Pinpoint the cell where the given text exists, returning its [x, y] midpoint coordinate. 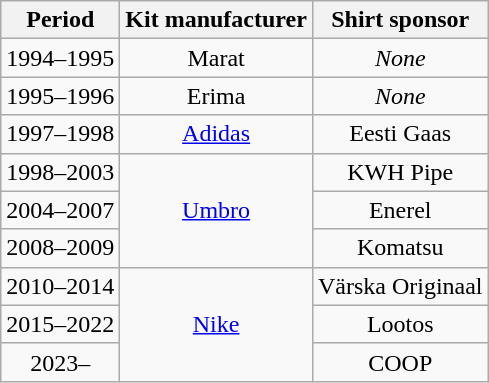
2023– [60, 362]
Period [60, 20]
Marat [216, 58]
Värska Originaal [400, 286]
KWH Pipe [400, 172]
2010–2014 [60, 286]
2008–2009 [60, 248]
Adidas [216, 134]
2004–2007 [60, 210]
Lootos [400, 324]
COOP [400, 362]
Umbro [216, 210]
Eesti Gaas [400, 134]
1995–1996 [60, 96]
Enerel [400, 210]
2015–2022 [60, 324]
Shirt sponsor [400, 20]
1998–2003 [60, 172]
1997–1998 [60, 134]
Erima [216, 96]
Komatsu [400, 248]
1994–1995 [60, 58]
Nike [216, 324]
Kit manufacturer [216, 20]
